Capture the cell that displays the provided text and extract its [X, Y] central coordinate. 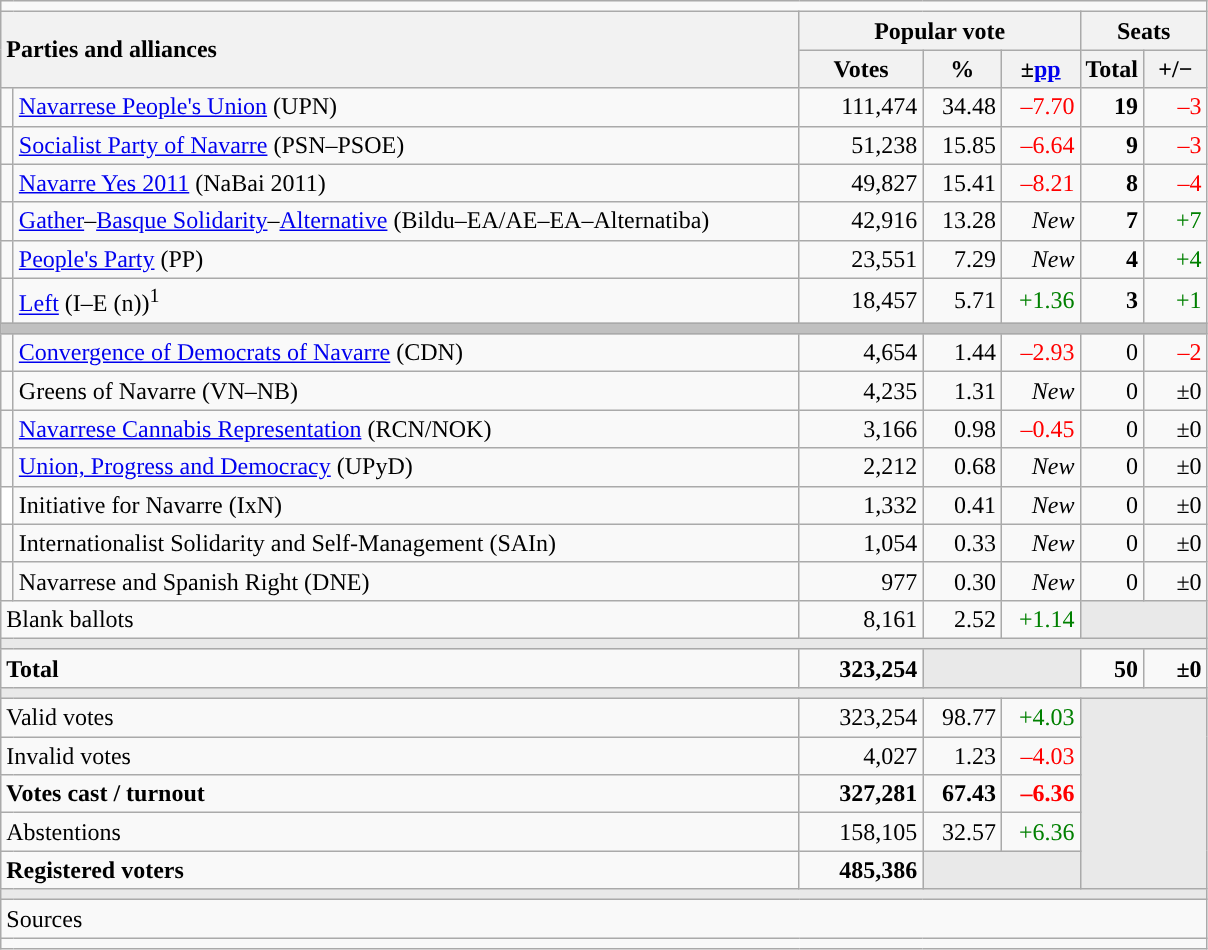
327,281 [861, 794]
–4 [1176, 183]
485,386 [861, 870]
158,105 [861, 832]
Abstentions [400, 832]
People's Party (PP) [406, 259]
Greens of Navarre (VN–NB) [406, 391]
1,054 [861, 543]
–0.45 [1040, 429]
111,474 [861, 107]
0.98 [962, 429]
1,332 [861, 505]
7 [1112, 221]
42,916 [861, 221]
34.48 [962, 107]
Left (I–E (n))1 [406, 300]
7.29 [962, 259]
18,457 [861, 300]
Invalid votes [400, 756]
5.71 [962, 300]
98.77 [962, 718]
–6.36 [1040, 794]
Internationalist Solidarity and Self-Management (SAIn) [406, 543]
4,654 [861, 353]
+1 [1176, 300]
–7.70 [1040, 107]
–4.03 [1040, 756]
67.43 [962, 794]
–2 [1176, 353]
3 [1112, 300]
15.41 [962, 183]
1.23 [962, 756]
Popular vote [940, 31]
Navarrese People's Union (UPN) [406, 107]
Valid votes [400, 718]
4,027 [861, 756]
4 [1112, 259]
3,166 [861, 429]
13.28 [962, 221]
0.41 [962, 505]
2,212 [861, 467]
+4.03 [1040, 718]
Votes cast / turnout [400, 794]
+6.36 [1040, 832]
Votes [861, 69]
+/− [1176, 69]
–2.93 [1040, 353]
Seats [1144, 31]
Parties and alliances [400, 50]
±pp [1040, 69]
Sources [604, 919]
Gather–Basque Solidarity–Alternative (Bildu–EA/AE–EA–Alternatiba) [406, 221]
0.30 [962, 581]
51,238 [861, 145]
0.33 [962, 543]
4,235 [861, 391]
Union, Progress and Democracy (UPyD) [406, 467]
+7 [1176, 221]
–8.21 [1040, 183]
0.68 [962, 467]
+1.36 [1040, 300]
23,551 [861, 259]
8 [1112, 183]
Navarre Yes 2011 (NaBai 2011) [406, 183]
2.52 [962, 619]
49,827 [861, 183]
977 [861, 581]
Convergence of Democrats of Navarre (CDN) [406, 353]
Navarrese Cannabis Representation (RCN/NOK) [406, 429]
15.85 [962, 145]
1.44 [962, 353]
Registered voters [400, 870]
19 [1112, 107]
9 [1112, 145]
Socialist Party of Navarre (PSN–PSOE) [406, 145]
Navarrese and Spanish Right (DNE) [406, 581]
+4 [1176, 259]
8,161 [861, 619]
Initiative for Navarre (IxN) [406, 505]
1.31 [962, 391]
32.57 [962, 832]
–6.64 [1040, 145]
Blank ballots [400, 619]
50 [1112, 668]
+1.14 [1040, 619]
% [962, 69]
